Locate the cell with the specified text and output its (X, Y) center coordinate. 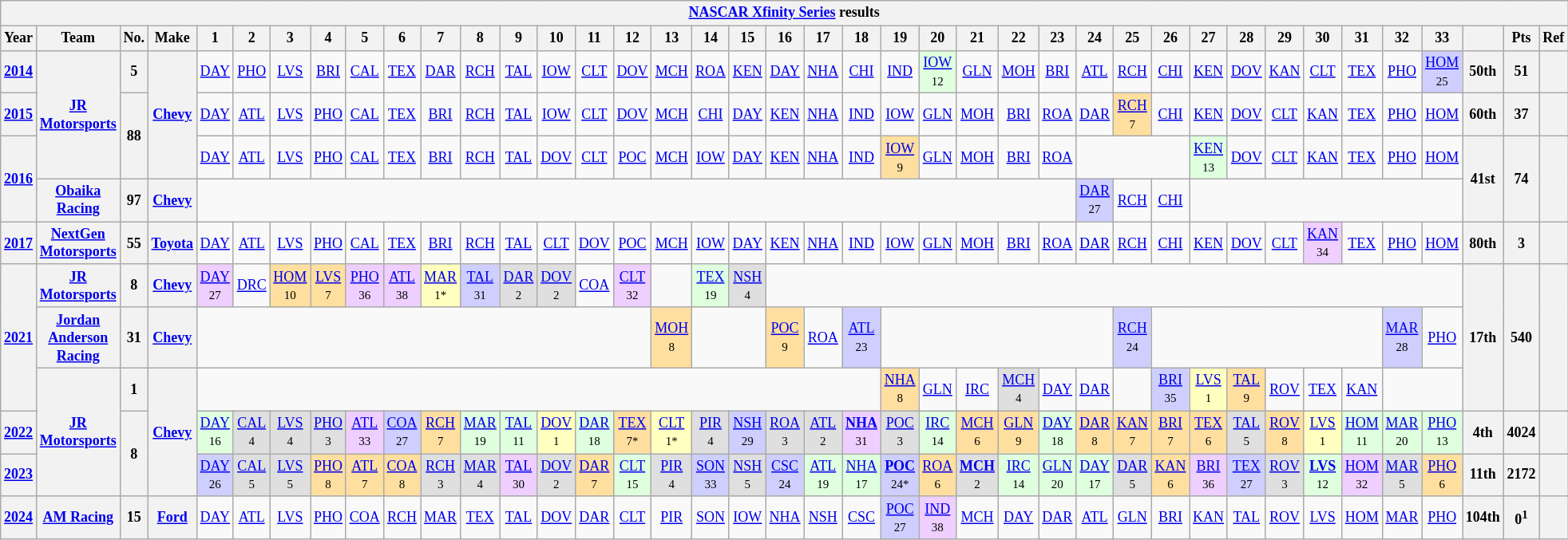
Make (172, 38)
DAY18 (1057, 432)
Pts (1522, 38)
MAR20 (1402, 432)
50th (1483, 72)
ROV8 (1285, 432)
GLN20 (1057, 475)
14 (711, 38)
KAN7 (1132, 432)
4024 (1522, 432)
DAR2 (519, 286)
NSH5 (747, 475)
18 (862, 38)
13 (672, 38)
32 (1402, 38)
CLT1* (672, 432)
CLT32 (632, 286)
GLN9 (1019, 432)
TAL11 (519, 432)
KAN34 (1323, 243)
01 (1522, 518)
12 (632, 38)
BRI36 (1209, 475)
Toyota (172, 243)
9 (519, 38)
80th (1483, 243)
60th (1483, 115)
NHA8 (900, 389)
DAR8 (1095, 432)
DAY17 (1095, 475)
MAR5 (1402, 475)
104th (1483, 518)
2021 (19, 337)
LVS5 (291, 475)
IND38 (937, 518)
ROV3 (1285, 475)
MAR28 (1402, 337)
DAY27 (215, 286)
Obaika Racing (78, 200)
LVS7 (329, 286)
MCH2 (977, 475)
NextGen Motorsports (78, 243)
MAR4 (480, 475)
Year (19, 38)
IOW12 (937, 72)
AM Racing (78, 518)
MAR19 (480, 432)
HOM10 (291, 286)
PHO6 (1442, 475)
TEX7* (632, 432)
29 (1285, 38)
PHO3 (329, 432)
97 (134, 200)
27 (1209, 38)
MCH6 (977, 432)
NHA31 (862, 432)
MAR1* (441, 286)
37 (1522, 115)
74 (1522, 179)
ROA6 (937, 475)
Ford (172, 518)
HOM11 (1362, 432)
6 (402, 38)
TAL31 (480, 286)
IRC (977, 389)
ATL33 (364, 432)
TEX27 (1246, 475)
28 (1246, 38)
SON (711, 518)
LVS12 (1323, 475)
ATL23 (862, 337)
33 (1442, 38)
DAR18 (595, 432)
CLT15 (632, 475)
ROA3 (785, 432)
ATL7 (364, 475)
11th (1483, 475)
Ref (1554, 38)
TEX19 (711, 286)
TAL30 (519, 475)
4 (329, 38)
TEX6 (1209, 432)
BRI35 (1170, 389)
TAL9 (1246, 389)
20 (937, 38)
11 (595, 38)
540 (1522, 337)
ATL2 (823, 432)
55 (134, 243)
17th (1483, 337)
PHO36 (364, 286)
CAL5 (251, 475)
10 (556, 38)
7 (441, 38)
2014 (19, 72)
NSH4 (747, 286)
DAY16 (215, 432)
DAR5 (1132, 475)
CSC24 (785, 475)
POC3 (900, 432)
PHO8 (329, 475)
22 (1019, 38)
MCH4 (1019, 389)
DAY26 (215, 475)
CSC (862, 518)
KAN6 (1170, 475)
PIR (672, 518)
HOM25 (1442, 72)
41st (1483, 179)
51 (1522, 72)
POC27 (900, 518)
ATL19 (823, 475)
RCH24 (1132, 337)
2016 (19, 179)
2022 (19, 432)
21 (977, 38)
KEN13 (1209, 157)
30 (1323, 38)
BRI7 (1170, 432)
DAR7 (595, 475)
RCH3 (441, 475)
NSH29 (747, 432)
2172 (1522, 475)
POC9 (785, 337)
2 (251, 38)
Team (78, 38)
ATL38 (402, 286)
4th (1483, 432)
24 (1095, 38)
16 (785, 38)
DRC (251, 286)
IOW9 (900, 157)
23 (1057, 38)
2017 (19, 243)
NHA17 (862, 475)
HOM32 (1362, 475)
88 (134, 136)
COA8 (402, 475)
DOV1 (556, 432)
SON33 (711, 475)
NSH (823, 518)
25 (1132, 38)
TAL5 (1246, 432)
MOH8 (672, 337)
COA27 (402, 432)
26 (1170, 38)
2023 (19, 475)
PHO13 (1442, 432)
Jordan Anderson Racing (78, 337)
17 (823, 38)
2024 (19, 518)
19 (900, 38)
CAL4 (251, 432)
No. (134, 38)
DAR27 (1095, 200)
NASCAR Xfinity Series results (784, 13)
LVS4 (291, 432)
2015 (19, 115)
POC24* (900, 475)
